Locate the cell with the specified text and output its [x, y] center coordinate. 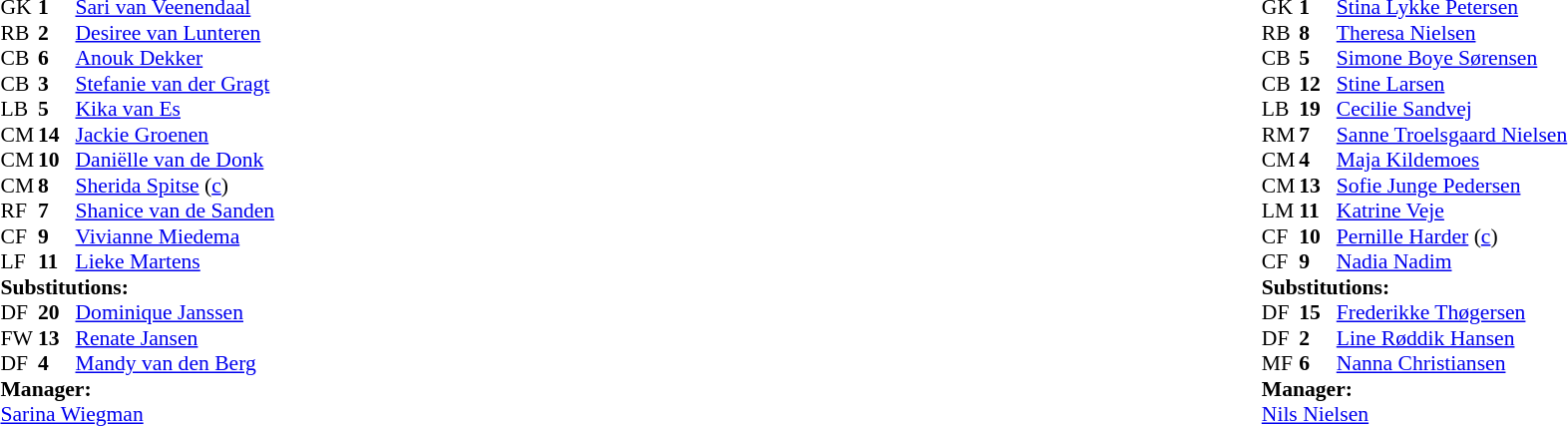
Anouk Dekker [176, 59]
Simone Boye Sørensen [1452, 59]
Daniëlle van de Donk [176, 161]
Theresa Nielsen [1452, 33]
Stine Larsen [1452, 84]
14 [57, 135]
Sofie Junge Pedersen [1452, 186]
Mandy van den Berg [176, 364]
Desiree van Lunteren [176, 33]
Dominique Janssen [176, 312]
3 [57, 84]
LM [1281, 211]
Cecilie Sandvej [1452, 109]
RM [1281, 135]
Maja Kildemoes [1452, 161]
MF [1281, 364]
Pernille Harder (c) [1452, 236]
Line Røddik Hansen [1452, 338]
Vivianne Miedema [176, 236]
Shanice van de Sanden [176, 211]
Frederikke Thøgersen [1452, 312]
FW [19, 338]
12 [1318, 84]
Lieke Martens [176, 262]
Jackie Groenen [176, 135]
LF [19, 262]
RF [19, 211]
Nadia Nadim [1452, 262]
Sanne Troelsgaard Nielsen [1452, 135]
15 [1318, 312]
Katrine Veje [1452, 211]
Kika van Es [176, 109]
19 [1318, 109]
Nanna Christiansen [1452, 364]
Renate Jansen [176, 338]
Stefanie van der Gragt [176, 84]
20 [57, 312]
Sherida Spitse (c) [176, 186]
